Identify which cell holds the provided text, then report its [X, Y] central coordinate. 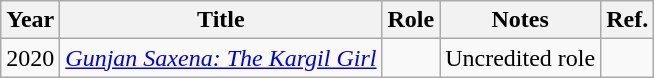
Uncredited role [520, 58]
Title [221, 20]
Notes [520, 20]
Role [411, 20]
Year [30, 20]
Ref. [628, 20]
2020 [30, 58]
Gunjan Saxena: The Kargil Girl [221, 58]
